Capture the cell that displays the provided text and extract its [X, Y] central coordinate. 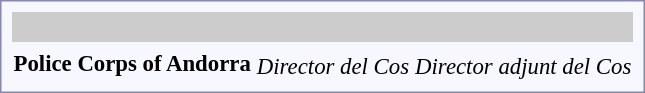
Director del Cos [332, 66]
Director adjunt del Cos [524, 66]
Police Corps of Andorra [132, 63]
